Output the (x, y) coordinate of the center of the cell containing the given text.  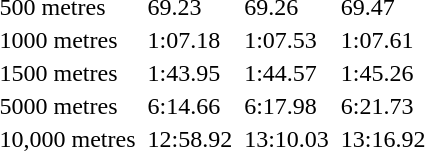
1:43.95 (190, 73)
6:17.98 (287, 106)
6:14.66 (190, 106)
1:07.18 (190, 40)
1:07.53 (287, 40)
1:44.57 (287, 73)
